Pinpoint the cell where the given text exists, returning its [X, Y] midpoint coordinate. 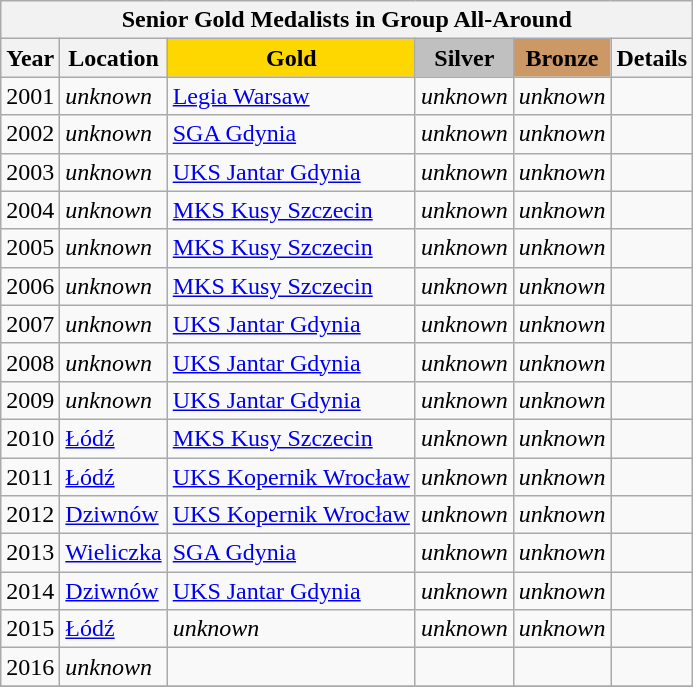
Location [114, 58]
2002 [30, 134]
2010 [30, 438]
2016 [30, 667]
2006 [30, 286]
Year [30, 58]
Legia Warsaw [291, 96]
2009 [30, 400]
Gold [291, 58]
Senior Gold Medalists in Group All-Around [347, 20]
2012 [30, 515]
Wieliczka [114, 553]
2013 [30, 553]
2001 [30, 96]
2005 [30, 248]
Silver [464, 58]
2015 [30, 629]
2011 [30, 477]
2008 [30, 362]
2014 [30, 591]
Bronze [562, 58]
2004 [30, 210]
Details [652, 58]
2007 [30, 324]
2003 [30, 172]
